For the text-containing cell, return its midpoint in [x, y] coordinate format. 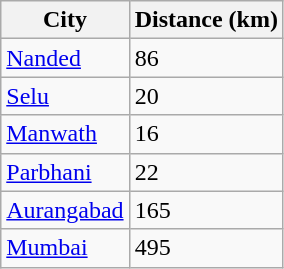
Manwath [65, 134]
Parbhani [65, 172]
86 [206, 58]
20 [206, 96]
Distance (km) [206, 20]
Selu [65, 96]
Nanded [65, 58]
Mumbai [65, 248]
165 [206, 210]
City [65, 20]
16 [206, 134]
495 [206, 248]
22 [206, 172]
Aurangabad [65, 210]
